Pinpoint the cell where the given text exists, returning its [X, Y] midpoint coordinate. 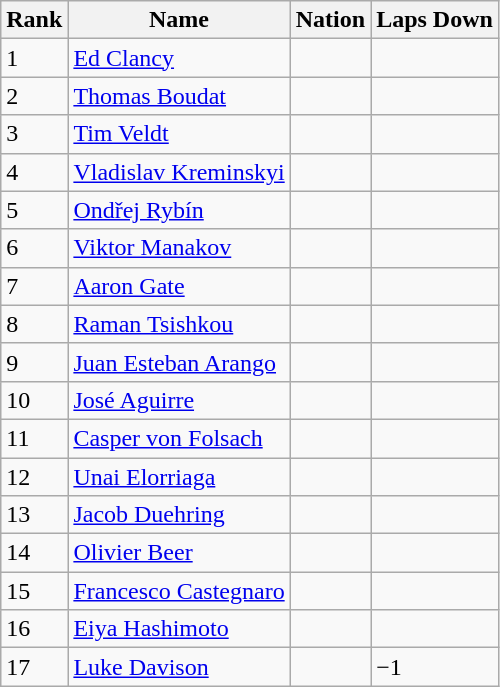
4 [34, 172]
1 [34, 58]
14 [34, 553]
5 [34, 210]
Nation [330, 20]
3 [34, 134]
9 [34, 362]
Luke Davison [179, 667]
Olivier Beer [179, 553]
2 [34, 96]
Unai Elorriaga [179, 477]
15 [34, 591]
16 [34, 629]
Ondřej Rybín [179, 210]
Laps Down [435, 20]
−1 [435, 667]
8 [34, 324]
Raman Tsishkou [179, 324]
Vladislav Kreminskyi [179, 172]
Aaron Gate [179, 286]
12 [34, 477]
13 [34, 515]
Juan Esteban Arango [179, 362]
6 [34, 248]
Jacob Duehring [179, 515]
Thomas Boudat [179, 96]
José Aguirre [179, 400]
11 [34, 438]
17 [34, 667]
Eiya Hashimoto [179, 629]
Name [179, 20]
Viktor Manakov [179, 248]
Rank [34, 20]
Casper von Folsach [179, 438]
Francesco Castegnaro [179, 591]
Ed Clancy [179, 58]
Tim Veldt [179, 134]
10 [34, 400]
7 [34, 286]
